Find where the given text appears and provide that cell's center as (x, y) coordinate. 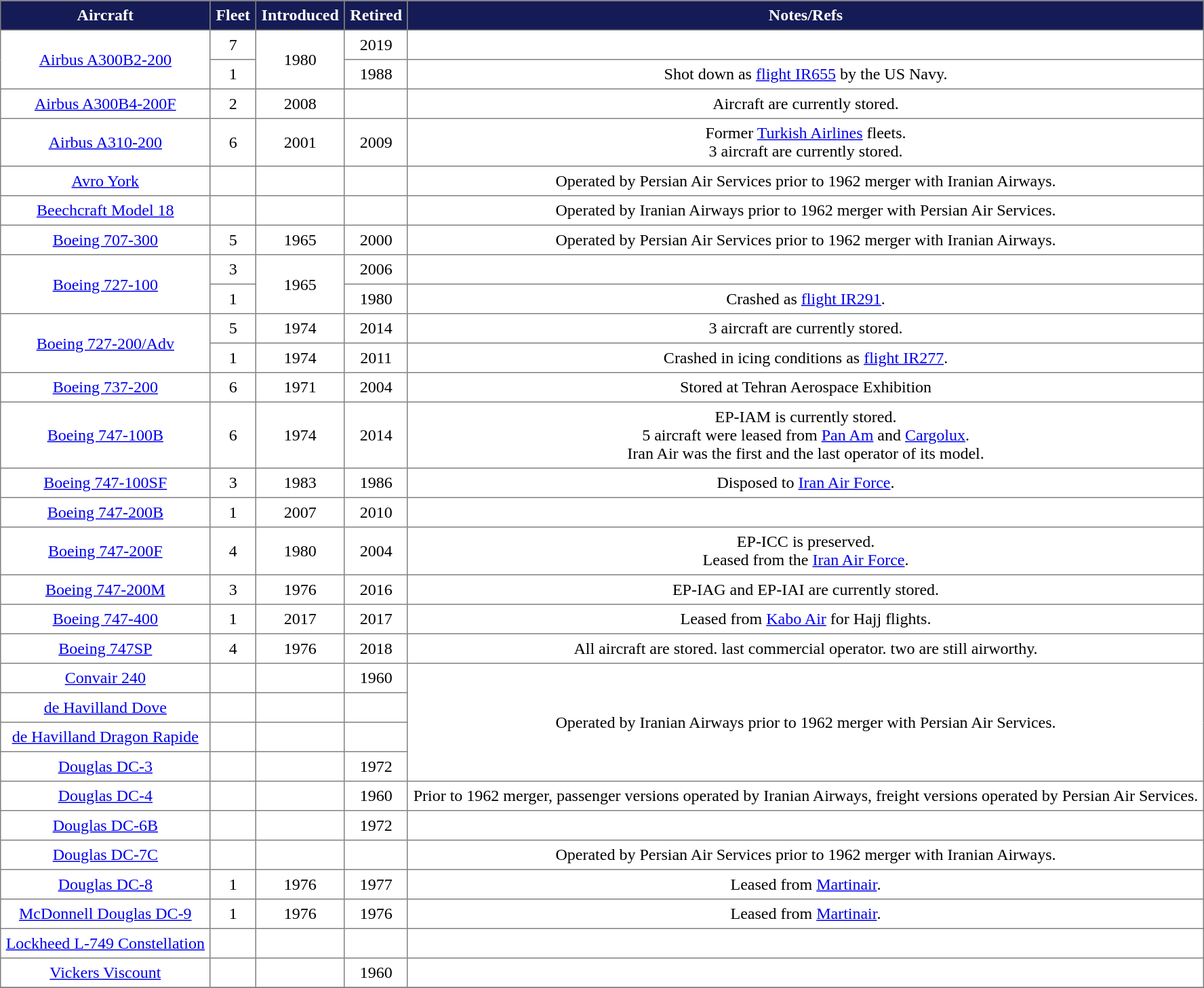
Douglas DC-3 (105, 766)
Boeing 747-200M (105, 590)
de Havilland Dragon Rapide (105, 737)
Boeing 747-200F (105, 551)
7 (233, 45)
2010 (376, 512)
Boeing 747SP (105, 649)
Avro York (105, 181)
EP-IAM is currently stored.5 aircraft were leased from Pan Am and Cargolux.Iran Air was the first and the last operator of its model. (805, 435)
1986 (376, 483)
All aircraft are stored. last commercial operator. two are still airworthy. (805, 649)
Stored at Tehran Aerospace Exhibition (805, 388)
Lockheed L-749 Constellation (105, 943)
Retired (376, 16)
Notes/Refs (805, 16)
Prior to 1962 merger, passenger versions operated by Iranian Airways, freight versions operated by Persian Air Services. (805, 796)
Douglas DC-8 (105, 884)
1988 (376, 75)
de Havilland Dove (105, 707)
2011 (376, 358)
Crashed as flight IR291. (805, 299)
Fleet (233, 16)
McDonnell Douglas DC-9 (105, 914)
Airbus A310-200 (105, 142)
2016 (376, 590)
2007 (300, 512)
2001 (300, 142)
2000 (376, 240)
Convair 240 (105, 678)
Introduced (300, 16)
1971 (300, 388)
Boeing 747-100B (105, 435)
1977 (376, 884)
2018 (376, 649)
2009 (376, 142)
1983 (300, 483)
2019 (376, 45)
Boeing 727-200/Adv (105, 343)
Boeing 737-200 (105, 388)
2 (233, 104)
Aircraft are currently stored. (805, 104)
Crashed in icing conditions as flight IR277. (805, 358)
Boeing 747-400 (105, 619)
Boeing 747-100SF (105, 483)
Vickers Viscount (105, 973)
Boeing 747-200B (105, 512)
Douglas DC-6B (105, 825)
Leased from Kabo Air for Hajj flights. (805, 619)
3 aircraft are currently stored. (805, 329)
Disposed to Iran Air Force. (805, 483)
Boeing 727-100 (105, 285)
EP-ICC is preserved.Leased from the Iran Air Force. (805, 551)
Douglas DC-4 (105, 796)
Shot down as flight IR655 by the US Navy. (805, 75)
Former Turkish Airlines fleets.3 aircraft are currently stored. (805, 142)
Aircraft (105, 16)
2006 (376, 270)
Airbus A300B4-200F (105, 104)
Beechcraft Model 18 (105, 211)
Airbus A300B2-200 (105, 60)
Boeing 707-300 (105, 240)
Douglas DC-7C (105, 855)
EP-IAG and EP-IAI are currently stored. (805, 590)
2008 (300, 104)
